Identify which cell holds the provided text, then report its [X, Y] central coordinate. 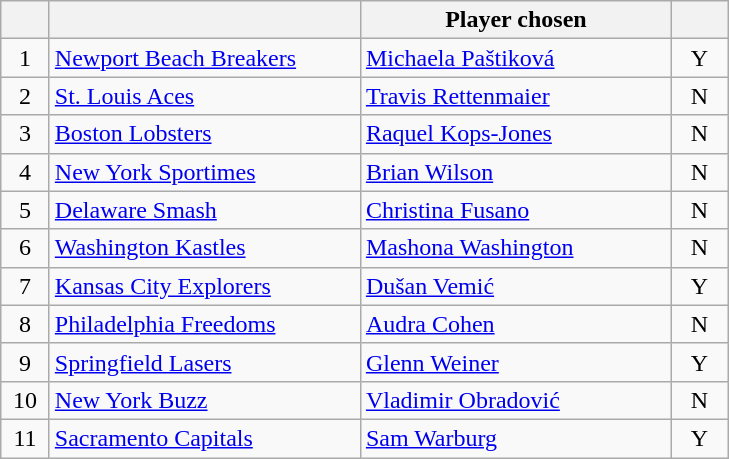
Raquel Kops-Jones [516, 134]
8 [26, 324]
3 [26, 134]
10 [26, 400]
1 [26, 58]
Sam Warburg [516, 438]
New York Buzz [204, 400]
Washington Kastles [204, 248]
Dušan Vemić [516, 286]
Kansas City Explorers [204, 286]
St. Louis Aces [204, 96]
Vladimir Obradović [516, 400]
11 [26, 438]
4 [26, 172]
New York Sportimes [204, 172]
Delaware Smash [204, 210]
Springfield Lasers [204, 362]
7 [26, 286]
Mashona Washington [516, 248]
Sacramento Capitals [204, 438]
2 [26, 96]
Audra Cohen [516, 324]
Glenn Weiner [516, 362]
6 [26, 248]
Michaela Paštiková [516, 58]
Boston Lobsters [204, 134]
Philadelphia Freedoms [204, 324]
Travis Rettenmaier [516, 96]
Brian Wilson [516, 172]
Newport Beach Breakers [204, 58]
Player chosen [516, 20]
9 [26, 362]
Christina Fusano [516, 210]
5 [26, 210]
